Identify which cell holds the provided text, then report its [X, Y] central coordinate. 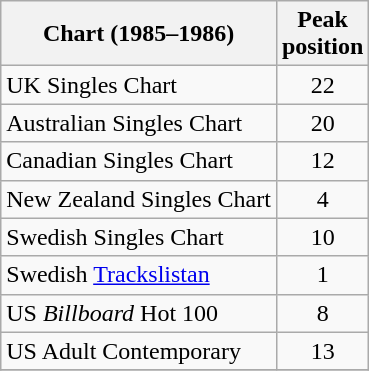
Australian Singles Chart [139, 123]
New Zealand Singles Chart [139, 199]
4 [322, 199]
Chart (1985–1986) [139, 34]
13 [322, 351]
US Billboard Hot 100 [139, 313]
Peakposition [322, 34]
Canadian Singles Chart [139, 161]
US Adult Contemporary [139, 351]
1 [322, 275]
20 [322, 123]
22 [322, 85]
Swedish Trackslistan [139, 275]
12 [322, 161]
Swedish Singles Chart [139, 237]
8 [322, 313]
10 [322, 237]
UK Singles Chart [139, 85]
